Detect which cell encompasses the target text, then output its [X, Y] center coordinate. 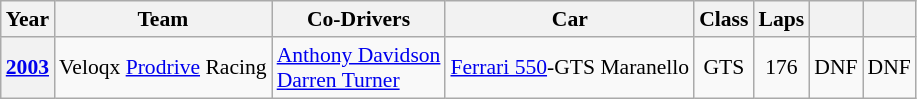
176 [781, 68]
Co-Drivers [359, 19]
Veloqx Prodrive Racing [163, 68]
2003 [28, 68]
Ferrari 550-GTS Maranello [570, 68]
GTS [724, 68]
Class [724, 19]
Year [28, 19]
Car [570, 19]
Anthony Davidson Darren Turner [359, 68]
Team [163, 19]
Laps [781, 19]
